Determine the (X, Y) coordinate at the center of the cell enclosing the given text.  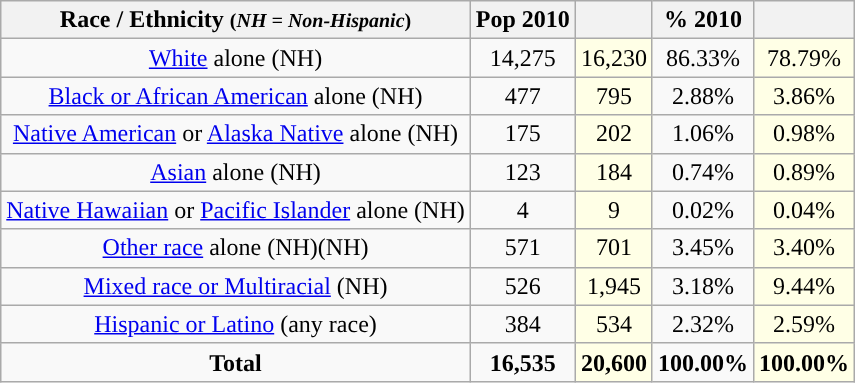
Race / Ethnicity (NH = Non-Hispanic) (236, 20)
20,600 (614, 362)
3.86% (804, 96)
86.33% (702, 58)
Pop 2010 (522, 20)
78.79% (804, 58)
White alone (NH) (236, 58)
9.44% (804, 286)
0.04% (804, 210)
384 (522, 324)
0.74% (702, 172)
701 (614, 248)
3.45% (702, 248)
477 (522, 96)
0.98% (804, 134)
0.89% (804, 172)
571 (522, 248)
4 (522, 210)
123 (522, 172)
3.40% (804, 248)
Other race alone (NH)(NH) (236, 248)
526 (522, 286)
1,945 (614, 286)
2.59% (804, 324)
Black or African American alone (NH) (236, 96)
534 (614, 324)
Asian alone (NH) (236, 172)
Hispanic or Latino (any race) (236, 324)
175 (522, 134)
202 (614, 134)
Native American or Alaska Native alone (NH) (236, 134)
% 2010 (702, 20)
16,535 (522, 362)
2.32% (702, 324)
0.02% (702, 210)
3.18% (702, 286)
184 (614, 172)
Total (236, 362)
Native Hawaiian or Pacific Islander alone (NH) (236, 210)
16,230 (614, 58)
2.88% (702, 96)
9 (614, 210)
1.06% (702, 134)
795 (614, 96)
14,275 (522, 58)
Mixed race or Multiracial (NH) (236, 286)
